Return (X, Y) of the center of cell containing provided text 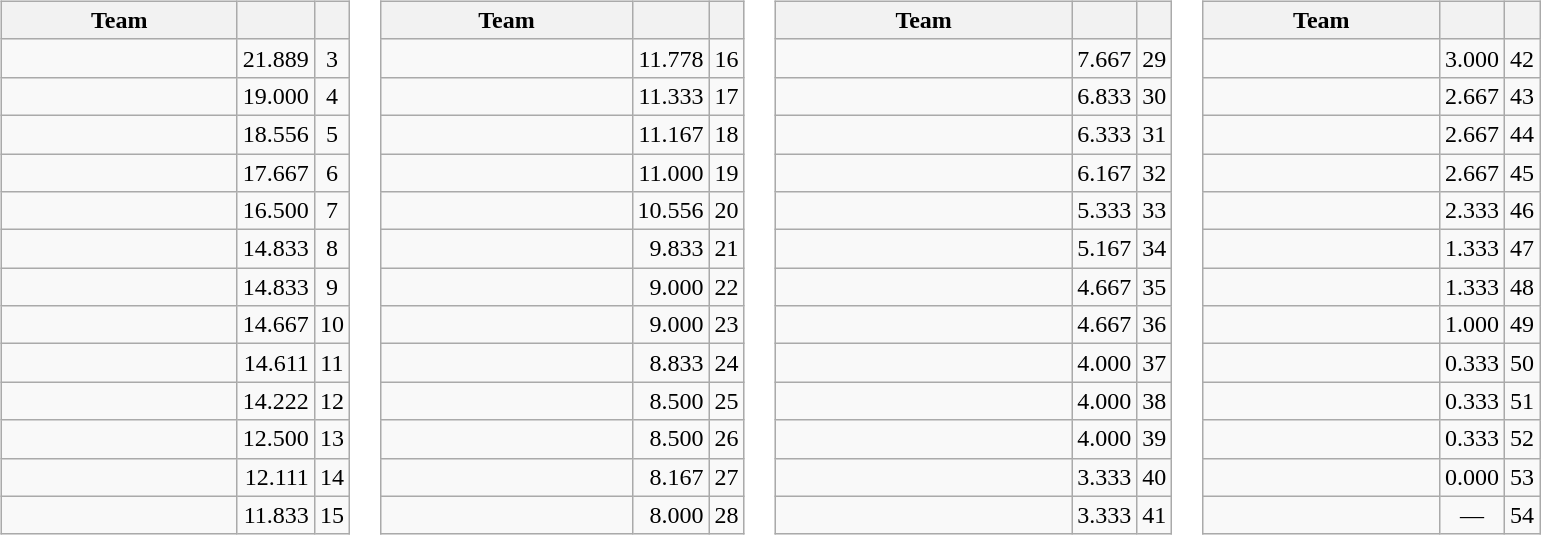
5.167 (1104, 249)
35 (1154, 287)
42 (1522, 58)
12.500 (276, 439)
1.000 (1472, 325)
30 (1154, 96)
14.667 (276, 325)
10.556 (670, 211)
4 (332, 96)
9.833 (670, 249)
16.500 (276, 211)
8.167 (670, 477)
11.778 (670, 58)
7.667 (1104, 58)
18 (726, 134)
37 (1154, 363)
39 (1154, 439)
11.167 (670, 134)
18.556 (276, 134)
50 (1522, 363)
9 (332, 287)
16 (726, 58)
41 (1154, 515)
10 (332, 325)
19 (726, 173)
11.833 (276, 515)
6 (332, 173)
22 (726, 287)
20 (726, 211)
47 (1522, 249)
48 (1522, 287)
24 (726, 363)
6.167 (1104, 173)
21 (726, 249)
7 (332, 211)
21.889 (276, 58)
44 (1522, 134)
14.611 (276, 363)
19.000 (276, 96)
2.333 (1472, 211)
46 (1522, 211)
11.333 (670, 96)
53 (1522, 477)
40 (1154, 477)
14 (332, 477)
12 (332, 401)
33 (1154, 211)
28 (726, 515)
31 (1154, 134)
36 (1154, 325)
11 (332, 363)
0.000 (1472, 477)
13 (332, 439)
45 (1522, 173)
43 (1522, 96)
27 (726, 477)
38 (1154, 401)
11.000 (670, 173)
52 (1522, 439)
49 (1522, 325)
15 (332, 515)
51 (1522, 401)
6.833 (1104, 96)
34 (1154, 249)
14.222 (276, 401)
17.667 (276, 173)
12.111 (276, 477)
8.833 (670, 363)
25 (726, 401)
8.000 (670, 515)
5.333 (1104, 211)
26 (726, 439)
23 (726, 325)
54 (1522, 515)
29 (1154, 58)
3.000 (1472, 58)
8 (332, 249)
— (1472, 515)
6.333 (1104, 134)
17 (726, 96)
32 (1154, 173)
3 (332, 58)
5 (332, 134)
